Identify which cell holds the provided text, then report its (X, Y) central coordinate. 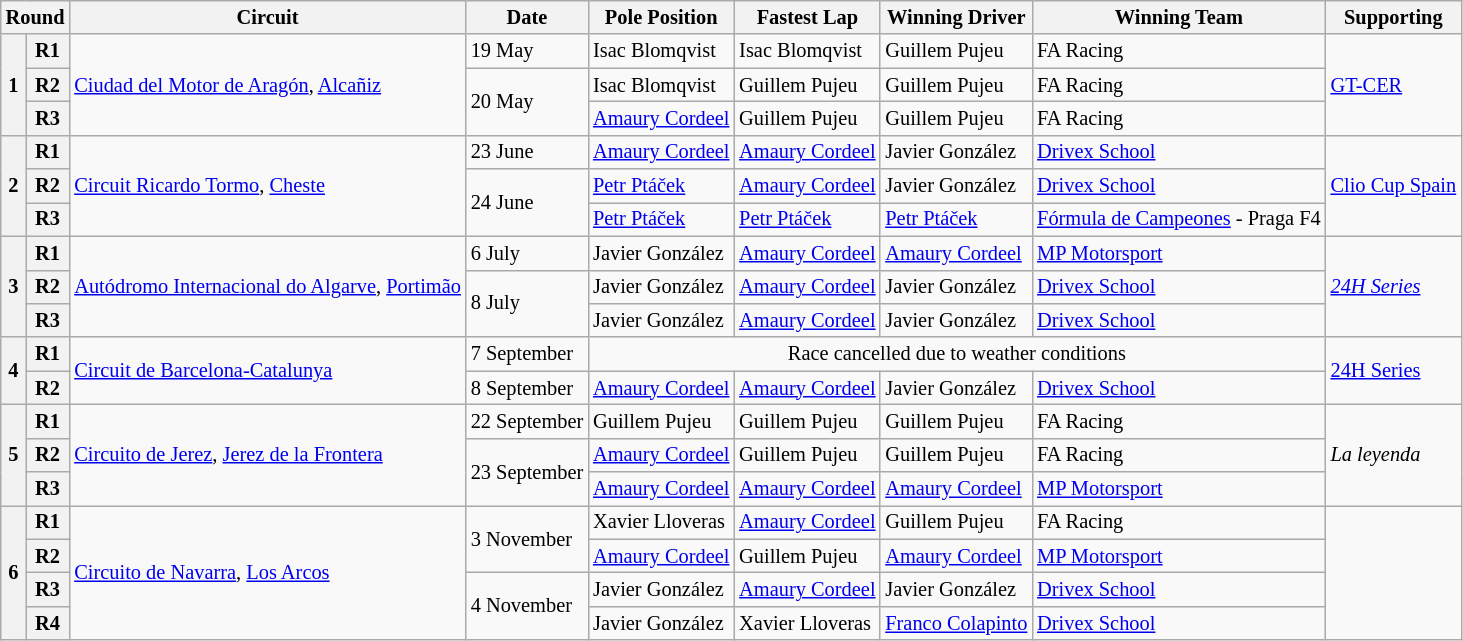
2 (14, 186)
20 May (527, 102)
24 June (527, 202)
Clio Cup Spain (1394, 186)
Winning Driver (956, 17)
GT-CER (1394, 84)
Franco Colapinto (956, 623)
Fastest Lap (807, 17)
Circuit (267, 17)
8 July (527, 304)
3 (14, 286)
Circuit de Barcelona-Catalunya (267, 370)
Race cancelled due to weather conditions (956, 354)
Round (36, 17)
22 September (527, 421)
Date (527, 17)
8 September (527, 388)
La leyenda (1394, 454)
R4 (48, 623)
4 November (527, 606)
6 (14, 572)
3 November (527, 538)
19 May (527, 51)
23 June (527, 152)
1 (14, 84)
7 September (527, 354)
Circuito de Jerez, Jerez de la Frontera (267, 454)
23 September (527, 472)
Supporting (1394, 17)
Winning Team (1178, 17)
5 (14, 454)
Fórmula de Campeones - Praga F4 (1178, 219)
Circuito de Navarra, Los Arcos (267, 572)
Autódromo Internacional do Algarve, Portimão (267, 286)
Pole Position (661, 17)
6 July (527, 253)
Ciudad del Motor de Aragón, Alcañiz (267, 84)
Circuit Ricardo Tormo, Cheste (267, 186)
4 (14, 370)
